Capture the cell that displays the provided text and extract its [X, Y] central coordinate. 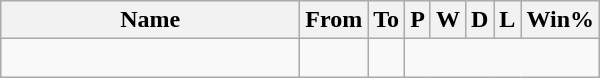
D [479, 20]
P [418, 20]
Name [150, 20]
W [448, 20]
L [508, 20]
Win% [560, 20]
From [334, 20]
To [386, 20]
